Locate the cell with the specified text and output its [X, Y] center coordinate. 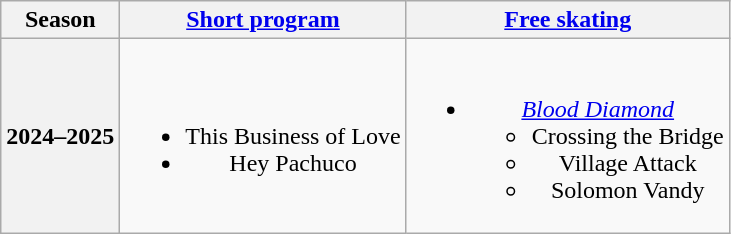
Blood DiamondCrossing the BridgeVillage AttackSolomon Vandy [568, 136]
Short program [263, 20]
Season [60, 20]
This Business of LoveHey Pachuco [263, 136]
Free skating [568, 20]
2024–2025 [60, 136]
